For the text-containing cell, return its midpoint in (X, Y) coordinate format. 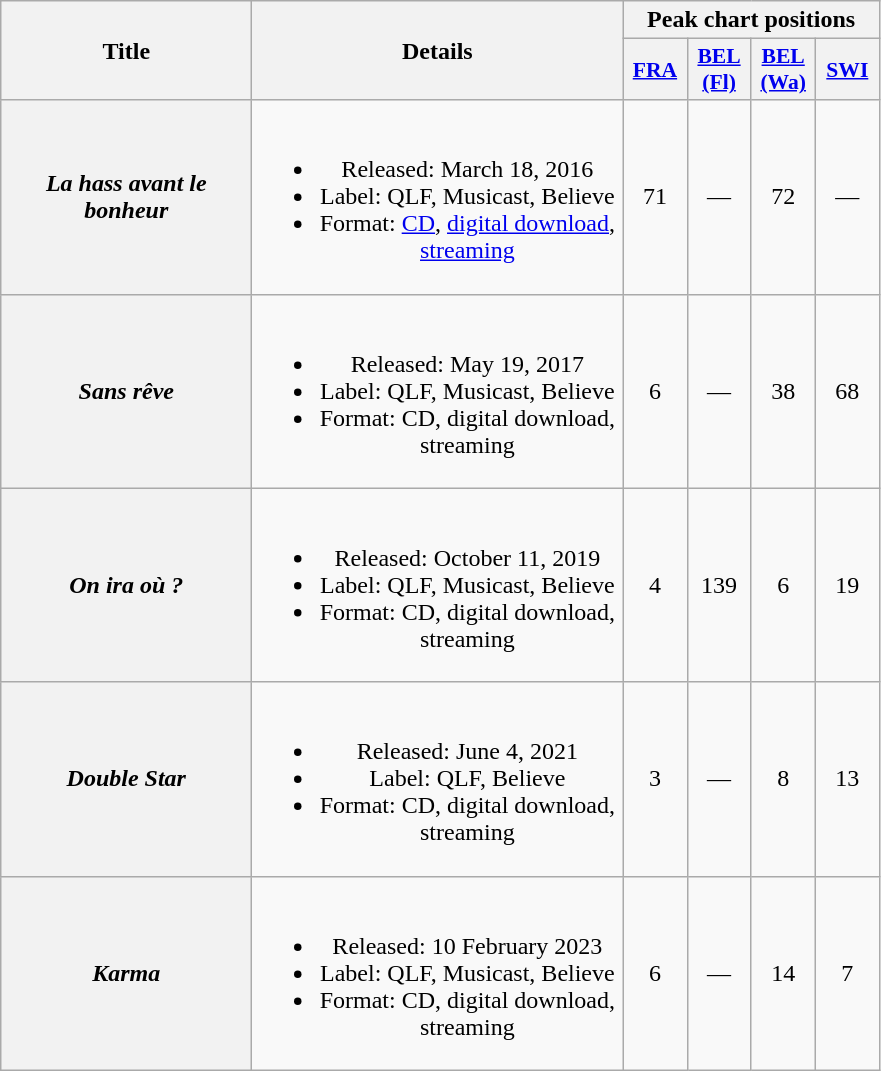
Details (438, 50)
Karma (126, 973)
Released: 10 February 2023Label: QLF, Musicast, BelieveFormat: CD, digital download, streaming (438, 973)
139 (719, 585)
4 (655, 585)
72 (783, 197)
14 (783, 973)
3 (655, 779)
71 (655, 197)
7 (847, 973)
38 (783, 391)
FRA (655, 70)
BEL(Fl) (719, 70)
Peak chart positions (751, 20)
La hass avant le bonheur (126, 197)
19 (847, 585)
SWI (847, 70)
Released: May 19, 2017Label: QLF, Musicast, BelieveFormat: CD, digital download, streaming (438, 391)
Title (126, 50)
68 (847, 391)
8 (783, 779)
Released: June 4, 2021Label: QLF, BelieveFormat: CD, digital download, streaming (438, 779)
On ira où ? (126, 585)
Sans rêve (126, 391)
Double Star (126, 779)
Released: October 11, 2019Label: QLF, Musicast, BelieveFormat: CD, digital download, streaming (438, 585)
BEL(Wa) (783, 70)
13 (847, 779)
Released: March 18, 2016Label: QLF, Musicast, BelieveFormat: CD, digital download, streaming (438, 197)
